Capture the cell that displays the provided text and extract its [x, y] central coordinate. 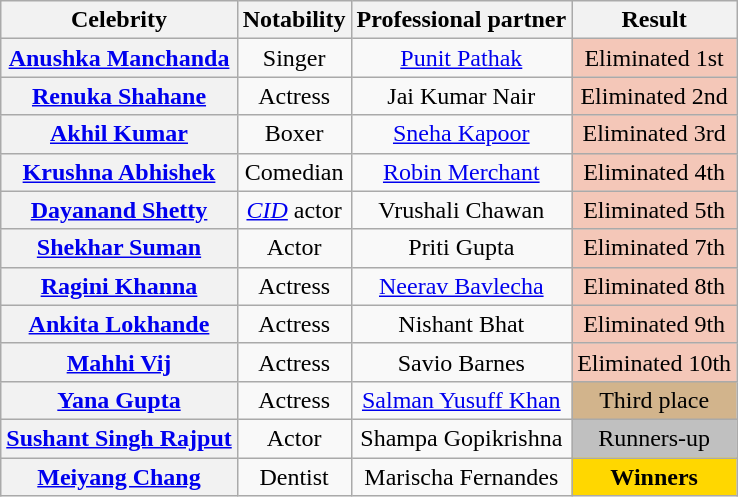
Sushant Singh Rajput [120, 438]
Notability [294, 20]
Jai Kumar Nair [462, 96]
Yana Gupta [120, 400]
Dayanand Shetty [120, 210]
Winners [654, 477]
Priti Gupta [462, 248]
Eliminated 8th [654, 286]
Shampa Gopikrishna [462, 438]
Sneha Kapoor [462, 134]
Marischa Fernandes [462, 477]
Neerav Bavlecha [462, 286]
Runners-up [654, 438]
Akhil Kumar [120, 134]
Celebrity [120, 20]
Meiyang Chang [120, 477]
Singer [294, 58]
Eliminated 2nd [654, 96]
Salman Yusuff Khan [462, 400]
Punit Pathak [462, 58]
Eliminated 9th [654, 324]
Krushna Abhishek [120, 172]
Boxer [294, 134]
Ragini Khanna [120, 286]
Professional partner [462, 20]
Eliminated 5th [654, 210]
Third place [654, 400]
Nishant Bhat [462, 324]
Renuka Shahane [120, 96]
Eliminated 7th [654, 248]
Result [654, 20]
Dentist [294, 477]
Ankita Lokhande [120, 324]
Eliminated 3rd [654, 134]
Mahhi Vij [120, 362]
Eliminated 10th [654, 362]
Savio Barnes [462, 362]
Eliminated 4th [654, 172]
CID actor [294, 210]
Robin Merchant [462, 172]
Anushka Manchanda [120, 58]
Comedian [294, 172]
Vrushali Chawan [462, 210]
Eliminated 1st [654, 58]
Shekhar Suman [120, 248]
